Search for the cell housing the specified text and yield its [x, y] center coordinate. 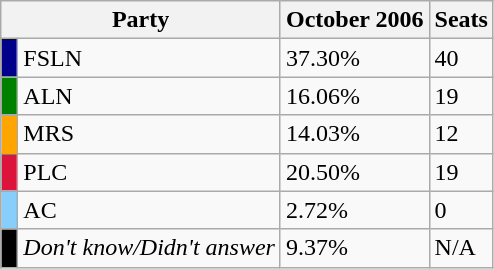
2.72% [354, 210]
40 [461, 58]
20.50% [354, 172]
16.06% [354, 96]
14.03% [354, 134]
N/A [461, 248]
AC [150, 210]
9.37% [354, 248]
ALN [150, 96]
October 2006 [354, 20]
Seats [461, 20]
Party [141, 20]
FSLN [150, 58]
MRS [150, 134]
PLC [150, 172]
12 [461, 134]
0 [461, 210]
Don't know/Didn't answer [150, 248]
37.30% [354, 58]
